Determine the (x, y) coordinate at the center of the cell enclosing the given text.  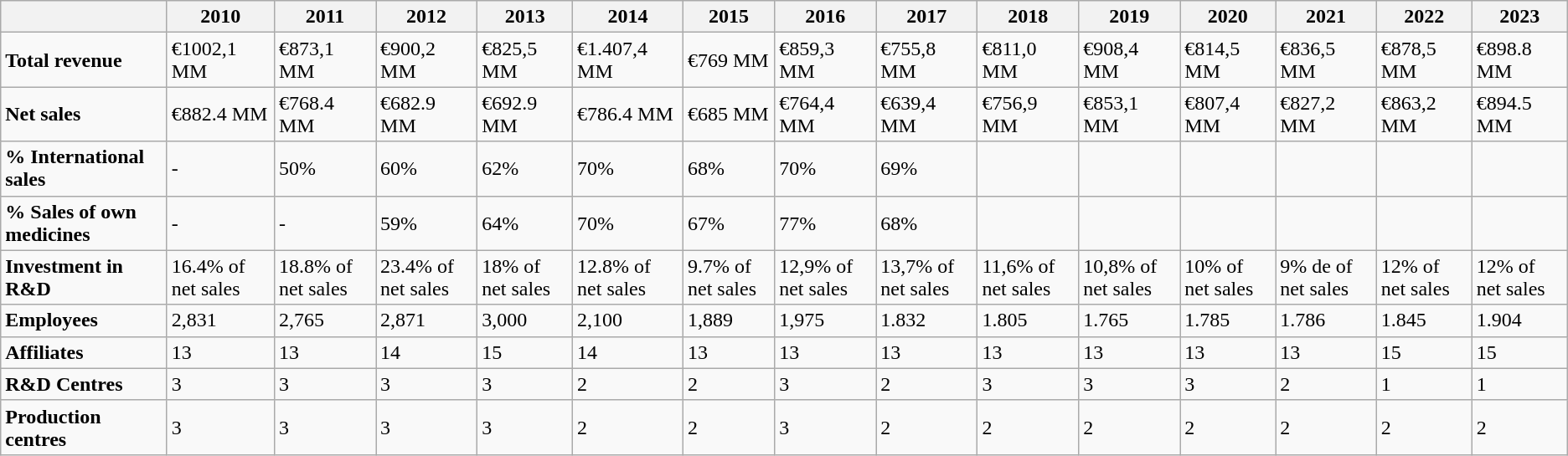
€682.9 MM (427, 114)
€1002,1 MM (220, 60)
2017 (926, 17)
13,7% of net sales (926, 278)
18.8% of net sales (325, 278)
€863,2 MM (1424, 114)
2,831 (220, 320)
2,100 (628, 320)
2023 (1519, 17)
€692.9 MM (525, 114)
59% (427, 223)
1.785 (1228, 320)
2020 (1228, 17)
2021 (1327, 17)
60% (427, 169)
€825,5 MM (525, 60)
2012 (427, 17)
1.845 (1424, 320)
1.904 (1519, 320)
69% (926, 169)
1,889 (729, 320)
12,9% of net sales (826, 278)
€811,0 MM (1029, 60)
2015 (729, 17)
€814,5 MM (1228, 60)
% International sales (84, 169)
64% (525, 223)
23.4% of net sales (427, 278)
2018 (1029, 17)
€873,1 MM (325, 60)
€859,3 MM (826, 60)
50% (325, 169)
Investment in R&D (84, 278)
1.765 (1129, 320)
€827,2 MM (1327, 114)
Affiliates (84, 352)
R&D Centres (84, 384)
€853,1 MM (1129, 114)
1.786 (1327, 320)
Employees (84, 320)
€1.407,4 MM (628, 60)
€898.8 MM (1519, 60)
€639,4 MM (926, 114)
€756,9 MM (1029, 114)
2,871 (427, 320)
€878,5 MM (1424, 60)
11,6% of net sales (1029, 278)
€786.4 MM (628, 114)
62% (525, 169)
77% (826, 223)
16.4% of net sales (220, 278)
3,000 (525, 320)
2014 (628, 17)
€755,8 MM (926, 60)
2022 (1424, 17)
12.8% of net sales (628, 278)
Production centres (84, 427)
€685 MM (729, 114)
€882.4 MM (220, 114)
€900,2 MM (427, 60)
9.7% of net sales (729, 278)
2013 (525, 17)
1,975 (826, 320)
2010 (220, 17)
€768.4 MM (325, 114)
Total revenue (84, 60)
10,8% of net sales (1129, 278)
Net sales (84, 114)
9% de of net sales (1327, 278)
€807,4 MM (1228, 114)
2019 (1129, 17)
2016 (826, 17)
10% of net sales (1228, 278)
67% (729, 223)
% Sales of own medicines (84, 223)
€836,5 MM (1327, 60)
2011 (325, 17)
€764,4 MM (826, 114)
€894.5 MM (1519, 114)
18% of net sales (525, 278)
1.805 (1029, 320)
2,765 (325, 320)
€769 MM (729, 60)
1.832 (926, 320)
€908,4 MM (1129, 60)
